Output the (x, y) coordinate of the center of the cell containing the given text.  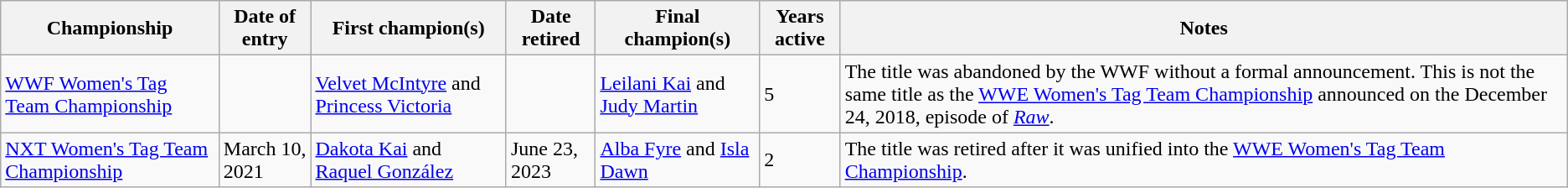
Velvet McIntyre and Princess Victoria (409, 94)
WWF Women's Tag Team Championship (111, 94)
Leilani Kai and Judy Martin (678, 94)
Years active (800, 29)
Date of entry (265, 29)
Championship (111, 29)
Alba Fyre and Isla Dawn (678, 159)
Final champion(s) (678, 29)
Date retired (550, 29)
March 10, 2021 (265, 159)
2 (800, 159)
NXT Women's Tag Team Championship (111, 159)
5 (800, 94)
The title was retired after it was unified into the WWE Women's Tag Team Championship. (1204, 159)
Dakota Kai and Raquel González (409, 159)
Notes (1204, 29)
June 23, 2023 (550, 159)
First champion(s) (409, 29)
